For the text-containing cell, return its midpoint in [X, Y] coordinate format. 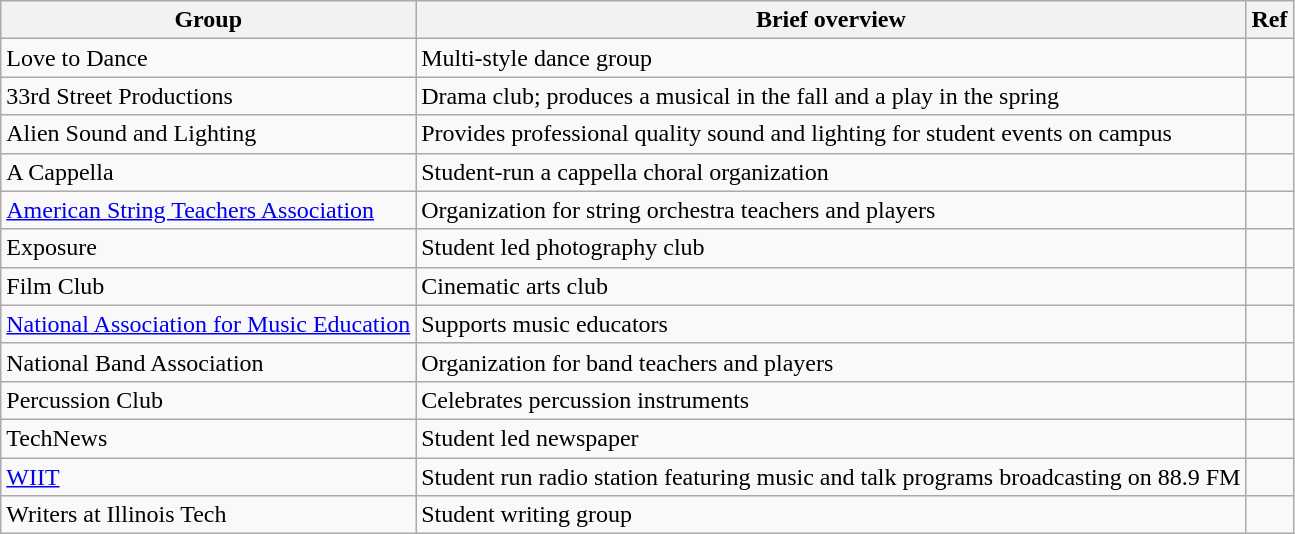
WIIT [208, 477]
Percussion Club [208, 400]
National Association for Music Education [208, 324]
Cinematic arts club [831, 286]
Student writing group [831, 515]
Celebrates percussion instruments [831, 400]
Ref [1270, 20]
Student led newspaper [831, 438]
TechNews [208, 438]
Provides professional quality sound and lighting for student events on campus [831, 134]
Supports music educators [831, 324]
Group [208, 20]
Exposure [208, 248]
American String Teachers Association [208, 210]
Student led photography club [831, 248]
Alien Sound and Lighting [208, 134]
33rd Street Productions [208, 96]
Writers at Illinois Tech [208, 515]
Organization for band teachers and players [831, 362]
Film Club [208, 286]
Organization for string orchestra teachers and players [831, 210]
Drama club; produces a musical in the fall and a play in the spring [831, 96]
A Cappella [208, 172]
Student-run a cappella choral organization [831, 172]
Student run radio station featuring music and talk programs broadcasting on 88.9 FM [831, 477]
National Band Association [208, 362]
Brief overview [831, 20]
Multi-style dance group [831, 58]
Love to Dance [208, 58]
